Identify which cell holds the provided text, then report its [x, y] central coordinate. 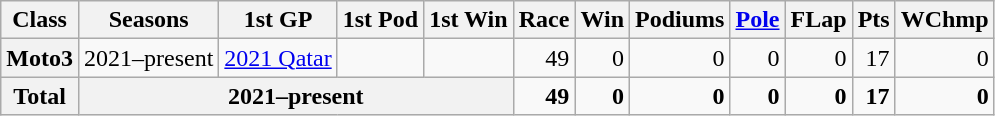
Class [40, 20]
Pole [758, 20]
2021 Qatar [278, 58]
1st GP [278, 20]
Win [602, 20]
Race [544, 20]
1st Pod [380, 20]
WChmp [944, 20]
Podiums [680, 20]
Pts [874, 20]
Moto3 [40, 58]
Seasons [148, 20]
Total [40, 96]
1st Win [469, 20]
FLap [818, 20]
